For the text-containing cell, return its midpoint in [X, Y] coordinate format. 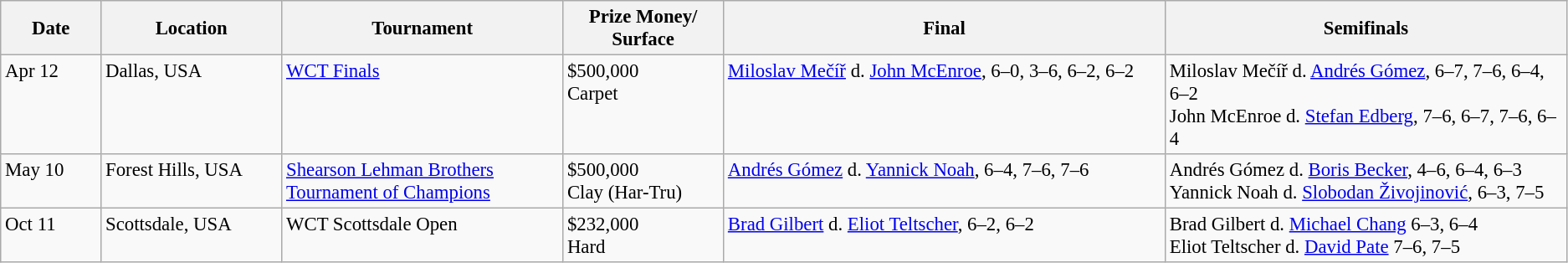
Date [51, 28]
Andrés Gómez d. Yannick Noah, 6–4, 7–6, 7–6 [945, 181]
Oct 11 [51, 236]
Final [945, 28]
May 10 [51, 181]
WCT Scottsdale Open [423, 236]
Brad Gilbert d. Michael Chang 6–3, 6–4 Eliot Teltscher d. David Pate 7–6, 7–5 [1366, 236]
Tournament [423, 28]
Semifinals [1366, 28]
Prize Money/Surface [643, 28]
WCT Finals [423, 106]
Apr 12 [51, 106]
Miloslav Mečíř d. Andrés Gómez, 6–7, 7–6, 6–4, 6–2 John McEnroe d. Stefan Edberg, 7–6, 6–7, 7–6, 6–4 [1366, 106]
Scottsdale, USA [192, 236]
$232,000Hard [643, 236]
$500,000Clay (Har-Tru) [643, 181]
Shearson Lehman Brothers Tournament of Champions [423, 181]
Location [192, 28]
$500,000Carpet [643, 106]
Andrés Gómez d. Boris Becker, 4–6, 6–4, 6–3 Yannick Noah d. Slobodan Živojinović, 6–3, 7–5 [1366, 181]
Forest Hills, USA [192, 181]
Miloslav Mečíř d. John McEnroe, 6–0, 3–6, 6–2, 6–2 [945, 106]
Dallas, USA [192, 106]
Brad Gilbert d. Eliot Teltscher, 6–2, 6–2 [945, 236]
